Extract the [x, y] coordinate from the center of the cell holding the provided text.  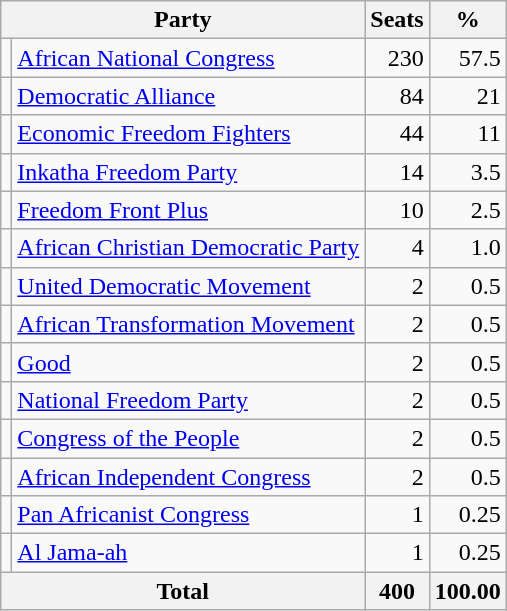
Freedom Front Plus [188, 210]
Seats [397, 20]
Democratic Alliance [188, 96]
African Transformation Movement [188, 324]
44 [397, 134]
100.00 [468, 591]
Pan Africanist Congress [188, 515]
57.5 [468, 58]
Good [188, 362]
African National Congress [188, 58]
3.5 [468, 172]
Al Jama-ah [188, 553]
% [468, 20]
Total [183, 591]
National Freedom Party [188, 400]
400 [397, 591]
Economic Freedom Fighters [188, 134]
21 [468, 96]
4 [397, 248]
1.0 [468, 248]
11 [468, 134]
2.5 [468, 210]
Party [183, 20]
African Independent Congress [188, 477]
Congress of the People [188, 438]
14 [397, 172]
84 [397, 96]
Inkatha Freedom Party [188, 172]
10 [397, 210]
230 [397, 58]
United Democratic Movement [188, 286]
African Christian Democratic Party [188, 248]
